Search for the cell housing the specified text and yield its [x, y] center coordinate. 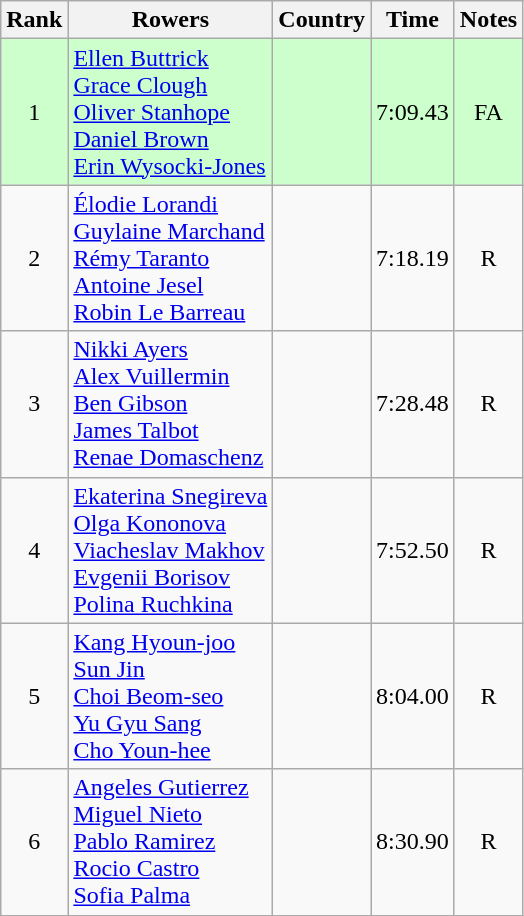
8:04.00 [413, 696]
1 [34, 112]
Nikki AyersAlex VuillerminBen GibsonJames TalbotRenae Domaschenz [170, 404]
7:18.19 [413, 258]
Rowers [170, 20]
7:28.48 [413, 404]
Kang Hyoun-jooSun JinChoi Beom-seoYu Gyu SangCho Youn-hee [170, 696]
Angeles GutierrezMiguel NietoPablo RamirezRocio CastroSofia Palma [170, 842]
Ekaterina SnegirevaOlga KononovaViacheslav MakhovEvgenii BorisovPolina Ruchkina [170, 550]
Élodie LorandiGuylaine MarchandRémy TarantoAntoine JeselRobin Le Barreau [170, 258]
Country [322, 20]
6 [34, 842]
Rank [34, 20]
Notes [488, 20]
8:30.90 [413, 842]
3 [34, 404]
7:52.50 [413, 550]
4 [34, 550]
5 [34, 696]
Time [413, 20]
FA [488, 112]
Ellen ButtrickGrace CloughOliver StanhopeDaniel BrownErin Wysocki-Jones [170, 112]
7:09.43 [413, 112]
2 [34, 258]
